Return (X, Y) of the center of cell containing provided text 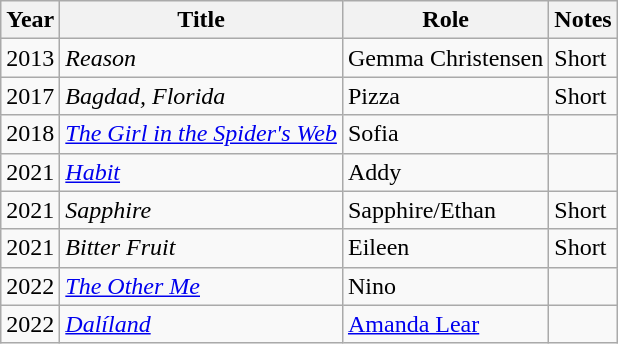
Habit (202, 172)
Bagdad, Florida (202, 96)
Sofia (445, 134)
Reason (202, 58)
Amanda Lear (445, 324)
Nino (445, 286)
Year (30, 20)
Pizza (445, 96)
2018 (30, 134)
Addy (445, 172)
The Girl in the Spider's Web (202, 134)
2013 (30, 58)
Sapphire (202, 210)
Bitter Fruit (202, 248)
Gemma Christensen (445, 58)
Role (445, 20)
Dalíland (202, 324)
Eileen (445, 248)
The Other Me (202, 286)
Notes (583, 20)
Title (202, 20)
Sapphire/Ethan (445, 210)
2017 (30, 96)
